Output the (X, Y) coordinate of the center of the cell containing the given text.  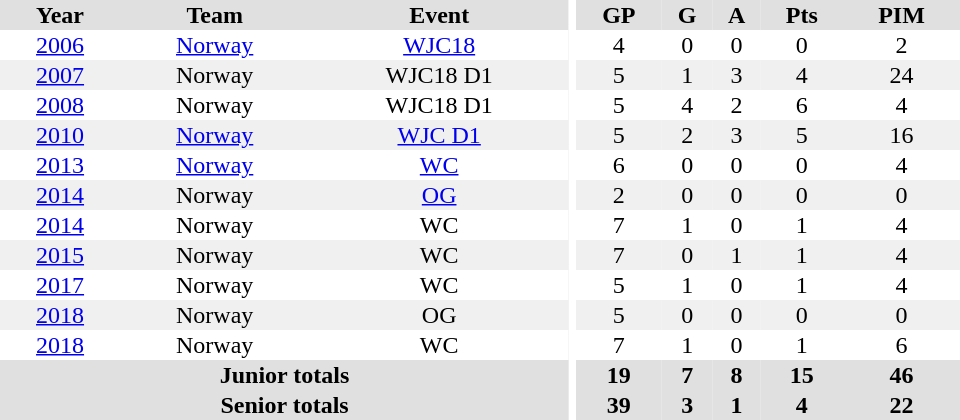
15 (802, 375)
PIM (902, 15)
2007 (60, 75)
WJC D1 (439, 135)
Pts (802, 15)
46 (902, 375)
A (737, 15)
24 (902, 75)
19 (619, 375)
2006 (60, 45)
Event (439, 15)
2017 (60, 285)
2013 (60, 165)
Senior totals (284, 405)
2008 (60, 105)
8 (737, 375)
WJC18 (439, 45)
2015 (60, 255)
39 (619, 405)
2010 (60, 135)
16 (902, 135)
Junior totals (284, 375)
22 (902, 405)
GP (619, 15)
Year (60, 15)
G (688, 15)
Team (214, 15)
